Locate the cell with the specified text and output its (X, Y) center coordinate. 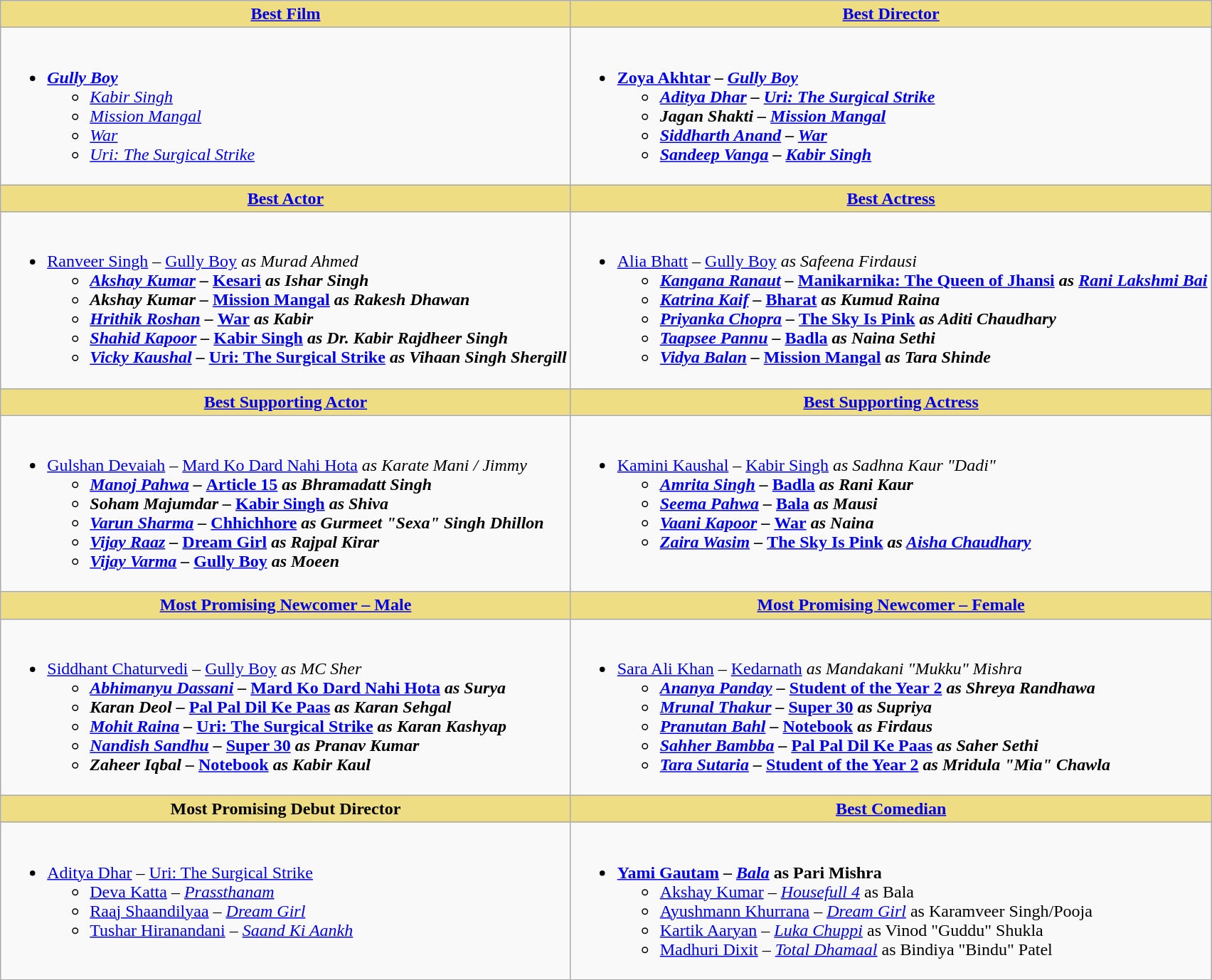
Best Supporting Actor (286, 402)
Aditya Dhar – Uri: The Surgical StrikeDeva Katta – PrassthanamRaaj Shaandilyaa – Dream GirlTushar Hiranandani – Saand Ki Aankh (286, 900)
Best Comedian (891, 809)
Best Film (286, 14)
Most Promising Newcomer – Male (286, 605)
Best Actor (286, 198)
Zoya Akhtar – Gully BoyAditya Dhar – Uri: The Surgical StrikeJagan Shakti – Mission MangalSiddharth Anand – WarSandeep Vanga – Kabir Singh (891, 107)
Best Director (891, 14)
Most Promising Newcomer – Female (891, 605)
Best Supporting Actress (891, 402)
Best Actress (891, 198)
Gully BoyKabir SinghMission MangalWarUri: The Surgical Strike (286, 107)
Most Promising Debut Director (286, 809)
